Pinpoint the cell where the given text exists, returning its (X, Y) midpoint coordinate. 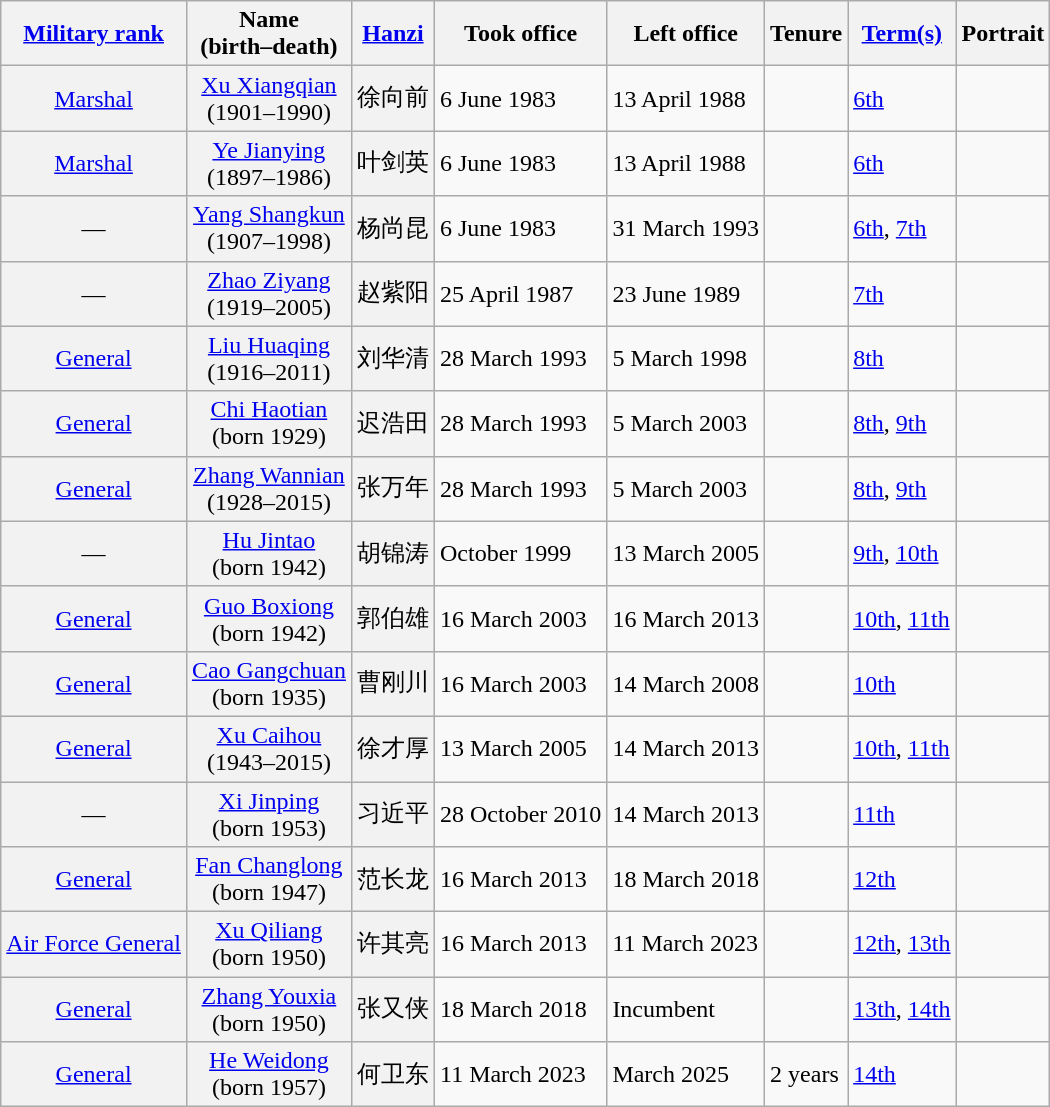
Zhang Youxia(born 1950) (268, 1010)
范长龙 (392, 880)
28 October 2010 (520, 814)
Took office (520, 34)
Ye Jianying(1897–1986) (268, 164)
Fan Changlong(born 1947) (268, 880)
9th, 10th (902, 554)
25 April 1987 (520, 294)
13th, 14th (902, 1010)
Liu Huaqing(1916–2011) (268, 358)
迟浩田 (392, 424)
7th (902, 294)
Zhao Ziyang(1919–2005) (268, 294)
胡锦涛 (392, 554)
Hanzi (392, 34)
叶剑英 (392, 164)
Term(s) (902, 34)
Name(birth–death) (268, 34)
徐向前 (392, 98)
Xu Caihou(1943–2015) (268, 748)
何卫东 (392, 1074)
曹刚川 (392, 684)
张万年 (392, 488)
张又侠 (392, 1010)
8th (902, 358)
Portrait (1003, 34)
12th, 13th (902, 944)
Cao Gangchuan(born 1935) (268, 684)
14 March 2008 (686, 684)
2 years (806, 1074)
October 1999 (520, 554)
Chi Haotian(born 1929) (268, 424)
杨尚昆 (392, 228)
6th, 7th (902, 228)
Incumbent (686, 1010)
11th (902, 814)
郭伯雄 (392, 618)
Guo Boxiong(born 1942) (268, 618)
Xu Xiangqian(1901–1990) (268, 98)
10th (902, 684)
March 2025 (686, 1074)
Yang Shangkun(1907–1998) (268, 228)
Hu Jintao(born 1942) (268, 554)
31 March 1993 (686, 228)
Tenure (806, 34)
徐才厚 (392, 748)
Left office (686, 34)
5 March 1998 (686, 358)
Military rank (94, 34)
习近平 (392, 814)
刘华清 (392, 358)
Air Force General (94, 944)
Xi Jinping(born 1953) (268, 814)
赵紫阳 (392, 294)
Zhang Wannian(1928–2015) (268, 488)
许其亮 (392, 944)
12th (902, 880)
14th (902, 1074)
He Weidong(born 1957) (268, 1074)
23 June 1989 (686, 294)
Xu Qiliang(born 1950) (268, 944)
